Capture the cell that displays the provided text and extract its [X, Y] central coordinate. 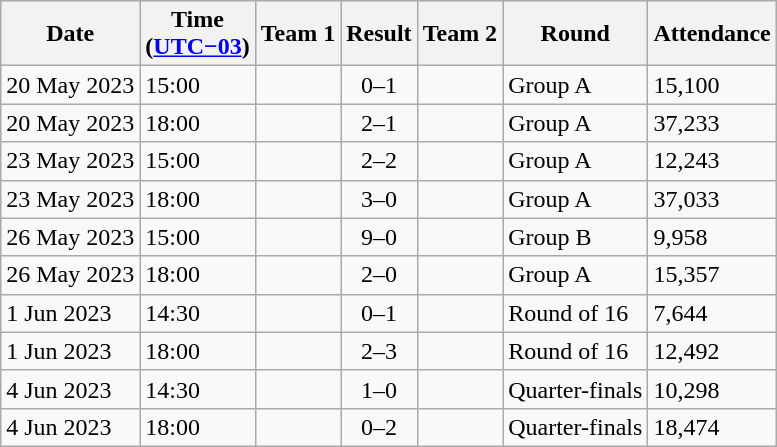
9–0 [379, 237]
Round [576, 34]
18,474 [712, 427]
Team 2 [460, 34]
Team 1 [298, 34]
2–1 [379, 123]
12,243 [712, 161]
37,233 [712, 123]
10,298 [712, 389]
3–0 [379, 199]
0–2 [379, 427]
9,958 [712, 237]
Group B [576, 237]
15,100 [712, 85]
Result [379, 34]
7,644 [712, 313]
Time (UTC−03) [198, 34]
2–3 [379, 351]
2–0 [379, 275]
15,357 [712, 275]
12,492 [712, 351]
Attendance [712, 34]
37,033 [712, 199]
1–0 [379, 389]
Date [70, 34]
2–2 [379, 161]
